Return the (x, y) coordinate for the center point of the cell that contains the specified text.  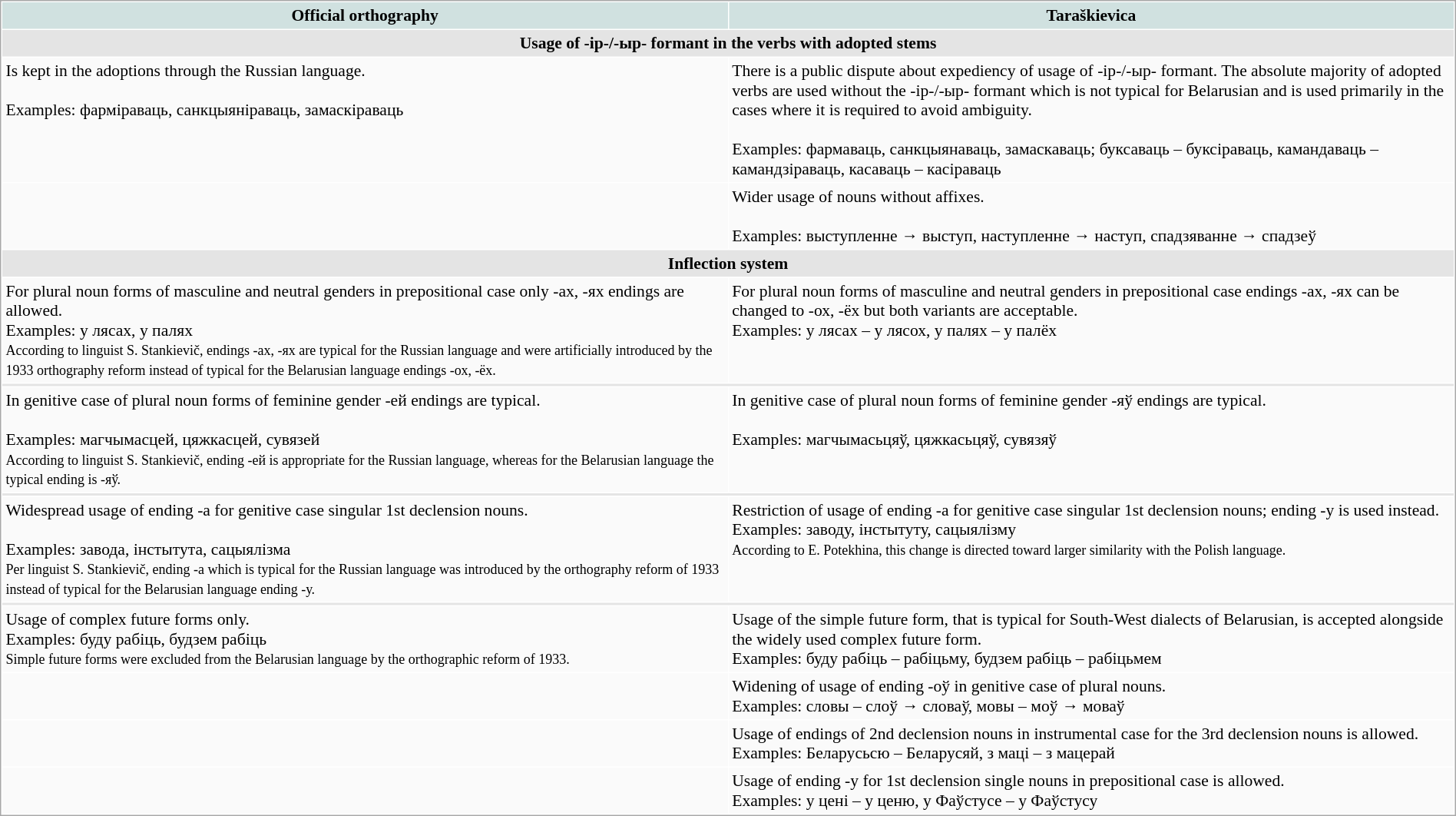
Usage of ending -у for 1st declension single nouns in prepositional case is allowed.Examples: у цені – у ценю, у Фаўстусе – у Фаўстусу (1091, 791)
Official orthography (365, 15)
Usage of -ір-/-ыр- formant in the verbs with adopted stems (728, 43)
In genitive case of plural noun forms of feminine gender -яў endings are typical.Examples: магчымасьцяў, цяжкасьцяў, сувязяў (1091, 440)
Wider usage of nouns without affixes.Examples: выступленне → выступ, наступленне → наступ, спадзяванне → спадзеў (1091, 216)
Widening of usage of ending -оў in genitive case of plural nouns.Examples: словы – слоў → словаў, мовы – моў → моваў (1091, 696)
Inflection system (728, 264)
Is kept in the adoptions through the Russian language.Examples: фарміраваць, санкцыяніраваць, замаскіраваць (365, 120)
Taraškievica (1091, 15)
